Search for the cell housing the specified text and yield its [x, y] center coordinate. 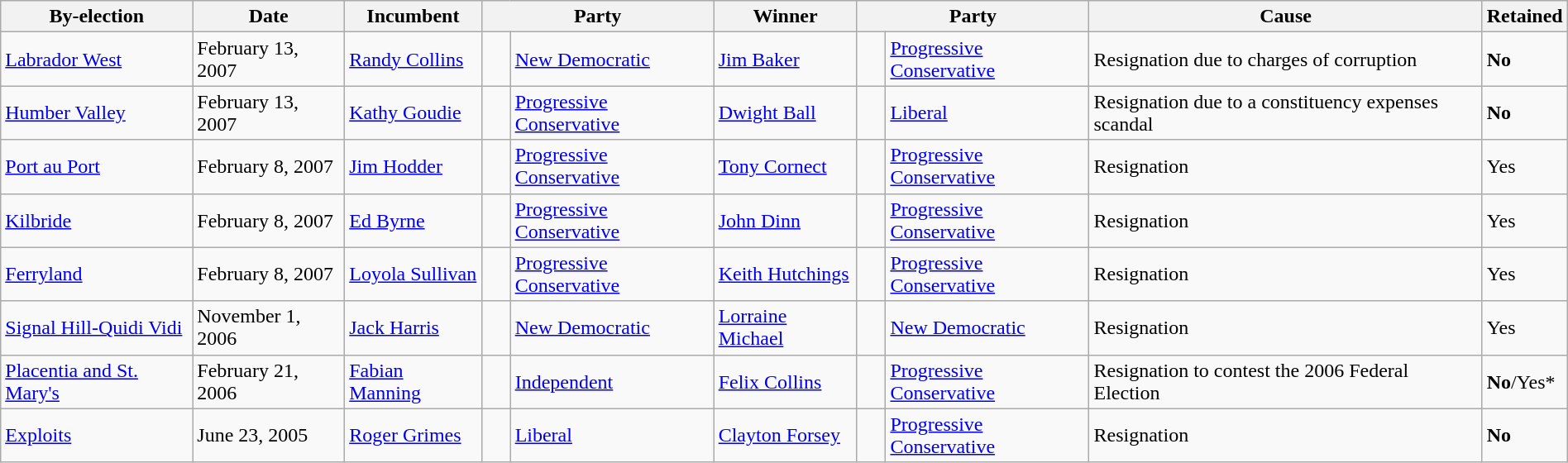
Resignation to contest the 2006 Federal Election [1285, 382]
Tony Cornect [786, 167]
Jim Baker [786, 60]
Date [269, 17]
Clayton Forsey [786, 435]
Ed Byrne [414, 220]
Resignation due to charges of corruption [1285, 60]
John Dinn [786, 220]
Kathy Goudie [414, 112]
Humber Valley [97, 112]
Resignation due to a constituency expenses scandal [1285, 112]
Exploits [97, 435]
June 23, 2005 [269, 435]
Randy Collins [414, 60]
February 21, 2006 [269, 382]
By-election [97, 17]
Labrador West [97, 60]
Cause [1285, 17]
Kilbride [97, 220]
Incumbent [414, 17]
Winner [786, 17]
Independent [612, 382]
November 1, 2006 [269, 327]
Roger Grimes [414, 435]
Port au Port [97, 167]
Jim Hodder [414, 167]
Ferryland [97, 274]
Retained [1525, 17]
Fabian Manning [414, 382]
Placentia and St. Mary's [97, 382]
Loyola Sullivan [414, 274]
Signal Hill-Quidi Vidi [97, 327]
Jack Harris [414, 327]
Keith Hutchings [786, 274]
No/Yes* [1525, 382]
Dwight Ball [786, 112]
Lorraine Michael [786, 327]
Felix Collins [786, 382]
